Locate the cell with the specified text and output its (x, y) center coordinate. 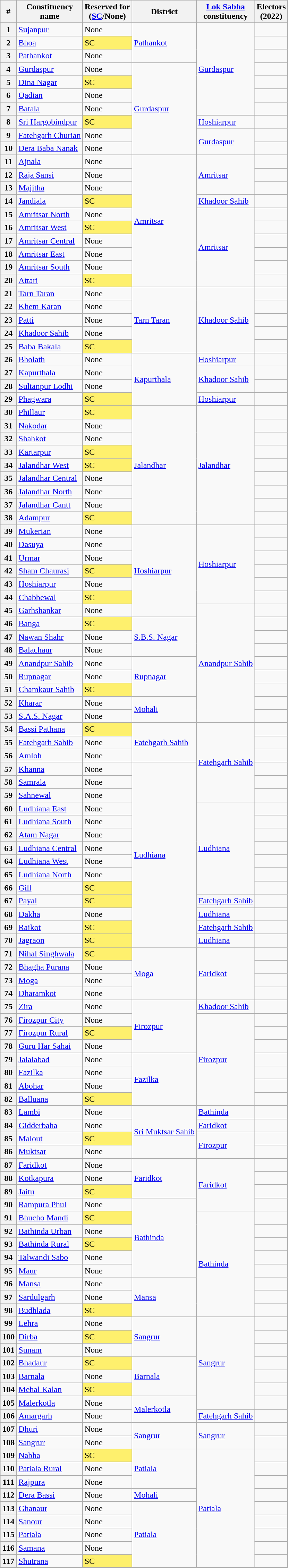
Garhshankar (50, 611)
Lok Sabhaconstituency (226, 12)
5 (8, 82)
Guru Har Sahai (50, 1046)
Jandiala (50, 201)
Constituencyname (50, 12)
106 (8, 1416)
62 (8, 835)
Gidderbaha (50, 1125)
Bassi Pathana (50, 729)
90 (8, 1204)
Jalandhar Cantt (50, 505)
Shahkot (50, 439)
59 (8, 795)
107 (8, 1429)
22 (8, 307)
Majitha (50, 188)
81 (8, 1086)
Mehal Kalan (50, 1389)
Phagwara (50, 399)
Maur (50, 1271)
Muktsar (50, 1152)
74 (8, 993)
Bholath (50, 359)
18 (8, 254)
Dina Nagar (50, 82)
98 (8, 1310)
Qadian (50, 95)
Batala (50, 109)
95 (8, 1271)
79 (8, 1059)
10 (8, 148)
Bhoa (50, 43)
64 (8, 861)
11 (8, 161)
113 (8, 1508)
15 (8, 214)
S.B.S. Nagar (164, 637)
52 (8, 703)
66 (8, 888)
86 (8, 1152)
Jalandhar West (50, 465)
24 (8, 333)
77 (8, 1033)
Budhlada (50, 1310)
69 (8, 927)
Amritsar West (50, 228)
99 (8, 1323)
Raikot (50, 927)
30 (8, 412)
26 (8, 359)
Khem Karan (50, 307)
101 (8, 1350)
71 (8, 954)
17 (8, 241)
Urmar (50, 557)
48 (8, 650)
Ludhiana Central (50, 848)
Dhuri (50, 1429)
65 (8, 875)
Phillaur (50, 412)
87 (8, 1165)
Shutrana (50, 1561)
# (8, 12)
Sri Muktsar Sahib (164, 1132)
92 (8, 1231)
1 (8, 29)
Ludhiana East (50, 809)
114 (8, 1522)
Ghanaur (50, 1508)
75 (8, 1006)
Chamkaur Sahib (50, 690)
41 (8, 557)
Nakodar (50, 426)
Abohar (50, 1086)
94 (8, 1258)
42 (8, 571)
4 (8, 69)
96 (8, 1284)
9 (8, 135)
Reserved for(SC/None) (107, 12)
78 (8, 1046)
67 (8, 901)
Balluana (50, 1099)
Raja Sansi (50, 174)
13 (8, 188)
Ludhiana West (50, 861)
Nabha (50, 1456)
53 (8, 716)
Samrala (50, 782)
Bhagha Purana (50, 967)
49 (8, 663)
Bathinda Urban (50, 1231)
28 (8, 386)
Sham Chaurasi (50, 571)
Chabbewal (50, 597)
Balachaur (50, 650)
Atam Nagar (50, 835)
Zira (50, 1006)
Lehra (50, 1323)
31 (8, 426)
34 (8, 465)
103 (8, 1376)
20 (8, 280)
3 (8, 56)
58 (8, 782)
72 (8, 967)
33 (8, 452)
82 (8, 1099)
63 (8, 848)
Attari (50, 280)
38 (8, 518)
68 (8, 914)
76 (8, 1020)
21 (8, 293)
Ludhiana South (50, 822)
55 (8, 742)
Sri Hargobindpur (50, 122)
105 (8, 1403)
Jaitu (50, 1191)
16 (8, 228)
Amritsar Central (50, 241)
116 (8, 1548)
Patiala Rural (50, 1469)
Amloh (50, 756)
115 (8, 1535)
Firozpur Rural (50, 1033)
Baba Bakala (50, 346)
73 (8, 980)
32 (8, 439)
43 (8, 584)
Dera Bassi (50, 1495)
Sahnewal (50, 795)
97 (8, 1297)
S.A.S. Nagar (50, 716)
46 (8, 624)
37 (8, 505)
Firozpur City (50, 1020)
40 (8, 544)
Talwandi Sabo (50, 1258)
23 (8, 320)
110 (8, 1469)
44 (8, 597)
Bhucho Mandi (50, 1218)
70 (8, 940)
Mukerian (50, 531)
51 (8, 690)
Dharamkot (50, 993)
50 (8, 676)
Rampura Phul (50, 1204)
45 (8, 611)
Amritsar North (50, 214)
Dera Baba Nanak (50, 148)
6 (8, 95)
85 (8, 1139)
Dirba (50, 1337)
Patti (50, 320)
Jagraon (50, 940)
Nihal Singhwala (50, 954)
112 (8, 1495)
Lambi (50, 1112)
Sanour (50, 1522)
89 (8, 1191)
Bathinda Rural (50, 1244)
111 (8, 1482)
91 (8, 1218)
19 (8, 267)
Jalandhar Central (50, 478)
Payal (50, 901)
80 (8, 1073)
Electors(2022) (271, 12)
Adampur (50, 518)
Amargarh (50, 1416)
47 (8, 637)
Jalandhar North (50, 492)
Kotkapura (50, 1178)
93 (8, 1244)
57 (8, 769)
36 (8, 492)
Jalalabad (50, 1059)
Kartarpur (50, 452)
35 (8, 478)
Sultanpur Lodhi (50, 386)
Nawan Shahr (50, 637)
109 (8, 1456)
Banga (50, 624)
Amritsar East (50, 254)
61 (8, 822)
117 (8, 1561)
7 (8, 109)
83 (8, 1112)
Sunam (50, 1350)
56 (8, 756)
Bhadaur (50, 1363)
Rajpura (50, 1482)
Sujanpur (50, 29)
25 (8, 346)
102 (8, 1363)
Khanna (50, 769)
27 (8, 373)
Dakha (50, 914)
84 (8, 1125)
88 (8, 1178)
39 (8, 531)
District (164, 12)
12 (8, 174)
Gill (50, 888)
Ajnala (50, 161)
Amritsar South (50, 267)
54 (8, 729)
108 (8, 1442)
29 (8, 399)
2 (8, 43)
Sardulgarh (50, 1297)
104 (8, 1389)
Samana (50, 1548)
Dasuya (50, 544)
100 (8, 1337)
Kharar (50, 703)
Ludhiana North (50, 875)
8 (8, 122)
Malout (50, 1139)
Fatehgarh Churian (50, 135)
60 (8, 809)
14 (8, 201)
